Scan for the cell matching the given text and deliver its (x, y) coordinate at center. 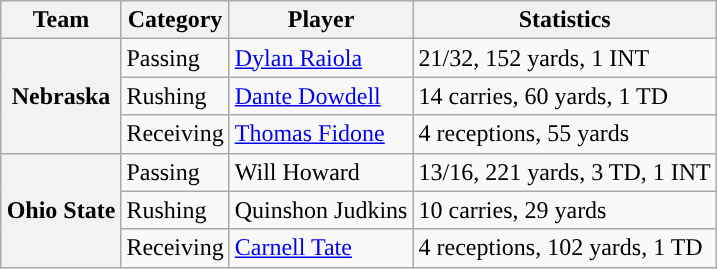
Quinshon Judkins (321, 210)
Nebraska (61, 96)
Category (175, 20)
21/32, 152 yards, 1 INT (564, 58)
Thomas Fidone (321, 134)
Dylan Raiola (321, 58)
Statistics (564, 20)
14 carries, 60 yards, 1 TD (564, 96)
Ohio State (61, 210)
Will Howard (321, 172)
Dante Dowdell (321, 96)
Carnell Tate (321, 248)
Team (61, 20)
4 receptions, 102 yards, 1 TD (564, 248)
4 receptions, 55 yards (564, 134)
Player (321, 20)
10 carries, 29 yards (564, 210)
13/16, 221 yards, 3 TD, 1 INT (564, 172)
